Extract the [X, Y] coordinate from the center of the cell holding the provided text.  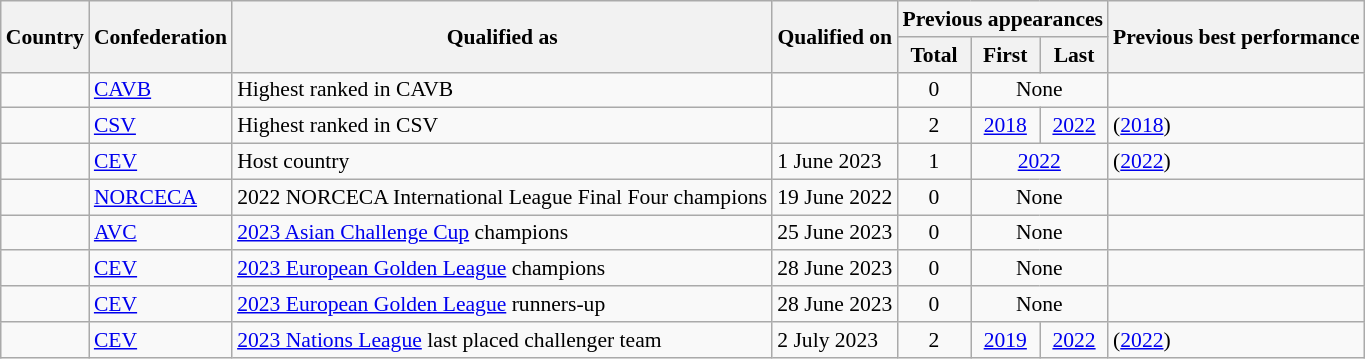
Host country [502, 162]
Previous appearances [1002, 19]
First [1006, 55]
Confederation [160, 36]
Highest ranked in CAVB [502, 90]
2023 Nations League last placed challenger team [502, 340]
NORCECA [160, 197]
2019 [1006, 340]
2023 European Golden League champions [502, 269]
2022 NORCECA International League Final Four champions [502, 197]
1 June 2023 [834, 162]
19 June 2022 [834, 197]
2023 Asian Challenge Cup champions [502, 233]
2018 [1006, 126]
(2018) [1236, 126]
Last [1074, 55]
Country [45, 36]
Total [934, 55]
Qualified on [834, 36]
CSV [160, 126]
2023 European Golden League runners-up [502, 304]
AVC [160, 233]
25 June 2023 [834, 233]
Qualified as [502, 36]
2 July 2023 [834, 340]
CAVB [160, 90]
Previous best performance [1236, 36]
Highest ranked in CSV [502, 126]
1 [934, 162]
